Extract the [x, y] coordinate from the center of the cell holding the provided text.  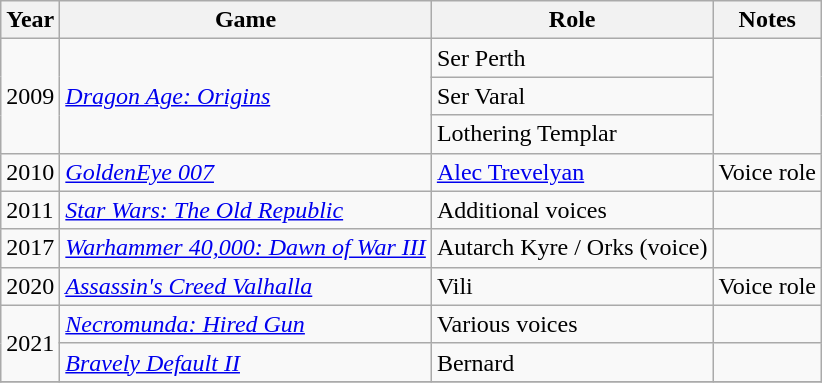
Assassin's Creed Valhalla [246, 286]
Various voices [572, 324]
2011 [30, 210]
Role [572, 20]
Game [246, 20]
Additional voices [572, 210]
Ser Perth [572, 58]
Bernard [572, 362]
Necromunda: Hired Gun [246, 324]
Bravely Default II [246, 362]
Lothering Templar [572, 134]
2009 [30, 96]
2020 [30, 286]
2021 [30, 343]
Year [30, 20]
Vili [572, 286]
2010 [30, 172]
Ser Varal [572, 96]
Alec Trevelyan [572, 172]
Autarch Kyre / Orks (voice) [572, 248]
2017 [30, 248]
GoldenEye 007 [246, 172]
Dragon Age: Origins [246, 96]
Star Wars: The Old Republic [246, 210]
Notes [768, 20]
Warhammer 40,000: Dawn of War III [246, 248]
